Detect which cell encompasses the target text, then output its (X, Y) center coordinate. 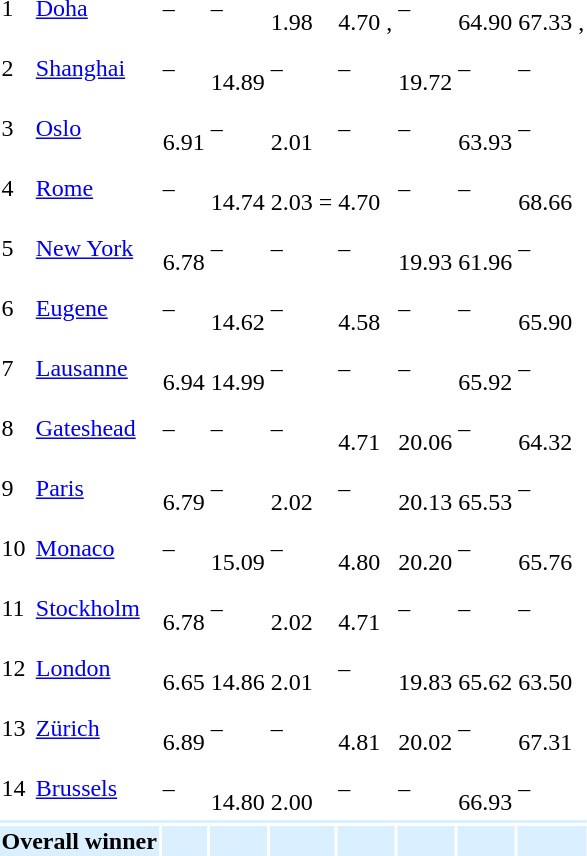
Zürich (96, 728)
65.92 (486, 368)
4.81 (366, 728)
2.00 (302, 788)
London (96, 668)
12 (16, 668)
65.53 (486, 488)
6.65 (184, 668)
Rome (96, 188)
9 (16, 488)
6.91 (184, 128)
20.13 (426, 488)
65.62 (486, 668)
20.20 (426, 548)
64.32 (552, 428)
4 (16, 188)
10 (16, 548)
4.80 (366, 548)
2 (16, 68)
20.02 (426, 728)
4.70 (366, 188)
67.31 (552, 728)
8 (16, 428)
14.99 (238, 368)
Stockholm (96, 608)
4.58 (366, 308)
68.66 (552, 188)
Gateshead (96, 428)
New York (96, 248)
61.96 (486, 248)
65.90 (552, 308)
7 (16, 368)
Monaco (96, 548)
19.93 (426, 248)
19.72 (426, 68)
66.93 (486, 788)
14.74 (238, 188)
11 (16, 608)
14.89 (238, 68)
Eugene (96, 308)
65.76 (552, 548)
63.93 (486, 128)
Paris (96, 488)
14.62 (238, 308)
14 (16, 788)
Lausanne (96, 368)
6 (16, 308)
5 (16, 248)
Shanghai (96, 68)
Overall winner (79, 841)
15.09 (238, 548)
14.86 (238, 668)
Brussels (96, 788)
Oslo (96, 128)
6.79 (184, 488)
3 (16, 128)
19.83 (426, 668)
6.89 (184, 728)
2.03 = (302, 188)
6.94 (184, 368)
13 (16, 728)
20.06 (426, 428)
14.80 (238, 788)
63.50 (552, 668)
